Return [X, Y] of the center of cell containing provided text 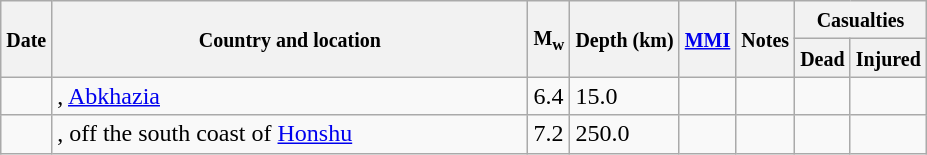
, off the south coast of Honshu [290, 134]
6.4 [549, 96]
MMI [708, 39]
7.2 [549, 134]
Dead [823, 58]
Country and location [290, 39]
Injured [888, 58]
15.0 [624, 96]
Notes [766, 39]
Depth (km) [624, 39]
Mw [549, 39]
Casualties [861, 20]
250.0 [624, 134]
, Abkhazia [290, 96]
Date [26, 39]
